Locate the cell with the specified text and output its [x, y] center coordinate. 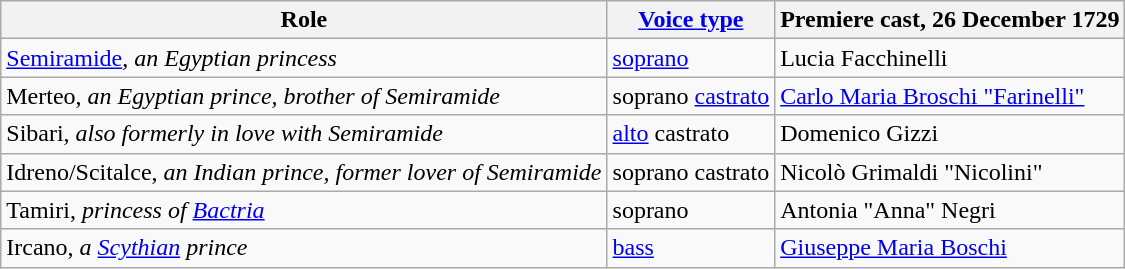
bass [691, 248]
Lucia Facchinelli [950, 58]
Semiramide, an Egyptian princess [304, 58]
Giuseppe Maria Boschi [950, 248]
Merteo, an Egyptian prince, brother of Semiramide [304, 96]
Sibari, also formerly in love with Semiramide [304, 134]
Idreno/Scitalce, an Indian prince, former lover of Semiramide [304, 172]
Tamiri, princess of Bactria [304, 210]
Voice type [691, 20]
Premiere cast, 26 December 1729 [950, 20]
Domenico Gizzi [950, 134]
Ircano, a Scythian prince [304, 248]
Antonia "Anna" Negri [950, 210]
alto castrato [691, 134]
Role [304, 20]
Carlo Maria Broschi "Farinelli" [950, 96]
Nicolò Grimaldi "Nicolini" [950, 172]
